Search for the cell housing the specified text and yield its [x, y] center coordinate. 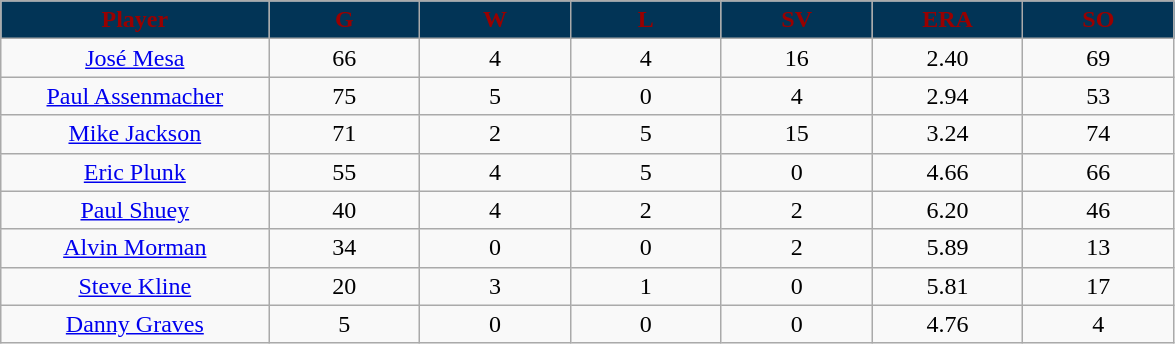
SO [1098, 20]
5.89 [948, 248]
2.94 [948, 96]
46 [1098, 210]
Steve Kline [135, 286]
5.81 [948, 286]
15 [796, 134]
G [344, 20]
69 [1098, 58]
4.66 [948, 172]
Mike Jackson [135, 134]
71 [344, 134]
3 [496, 286]
4.76 [948, 324]
53 [1098, 96]
75 [344, 96]
2.40 [948, 58]
W [496, 20]
José Mesa [135, 58]
34 [344, 248]
Danny Graves [135, 324]
74 [1098, 134]
Eric Plunk [135, 172]
ERA [948, 20]
17 [1098, 286]
Player [135, 20]
55 [344, 172]
1 [646, 286]
16 [796, 58]
3.24 [948, 134]
SV [796, 20]
Alvin Morman [135, 248]
6.20 [948, 210]
20 [344, 286]
Paul Assenmacher [135, 96]
40 [344, 210]
Paul Shuey [135, 210]
13 [1098, 248]
L [646, 20]
